Detect which cell encompasses the target text, then output its (X, Y) center coordinate. 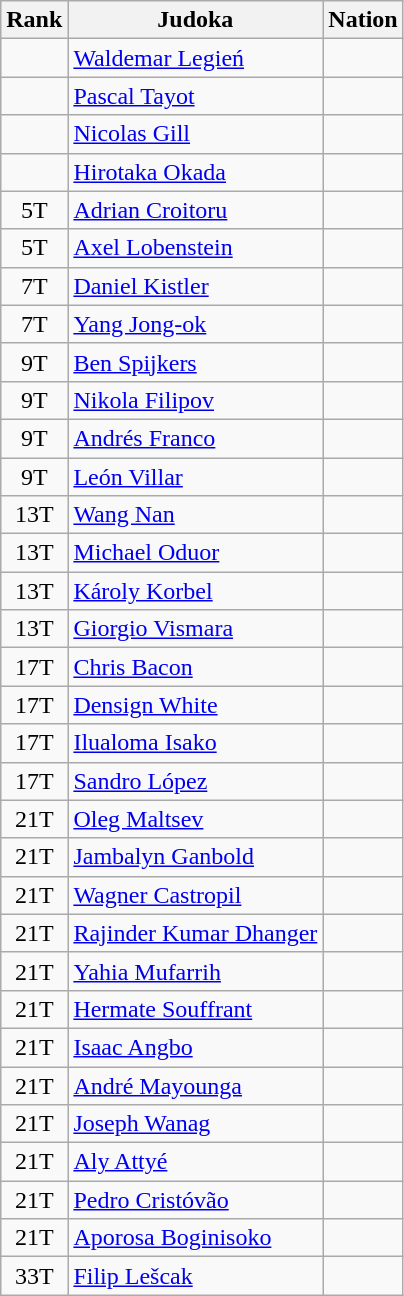
Pedro Cristóvão (196, 1200)
33T (34, 1276)
Rajinder Kumar Dhanger (196, 933)
Andrés Franco (196, 438)
Nation (363, 20)
Adrian Croitoru (196, 210)
Nikola Filipov (196, 400)
Wagner Castropil (196, 895)
Ilualoma Isako (196, 743)
Oleg Maltsev (196, 819)
Giorgio Vismara (196, 629)
León Villar (196, 477)
Aly Attyé (196, 1162)
Chris Bacon (196, 667)
Isaac Angbo (196, 1047)
Sandro López (196, 781)
Yang Jong-ok (196, 324)
Ben Spijkers (196, 362)
Nicolas Gill (196, 134)
Judoka (196, 20)
Michael Oduor (196, 553)
Rank (34, 20)
Daniel Kistler (196, 286)
Yahia Mufarrih (196, 971)
Filip Lešcak (196, 1276)
Károly Korbel (196, 591)
Wang Nan (196, 515)
Axel Lobenstein (196, 248)
Hirotaka Okada (196, 172)
Jambalyn Ganbold (196, 857)
Pascal Tayot (196, 96)
Densign White (196, 705)
André Mayounga (196, 1085)
Aporosa Boginisoko (196, 1238)
Waldemar Legień (196, 58)
Joseph Wanag (196, 1124)
Hermate Souffrant (196, 1009)
